Return [x, y] of the center of cell containing provided text 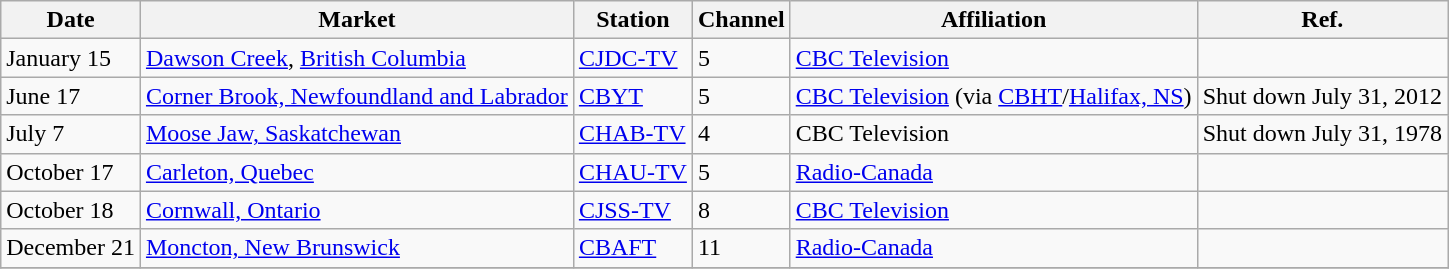
Ref. [1322, 20]
Station [632, 20]
4 [741, 134]
Dawson Creek, British Columbia [356, 58]
June 17 [71, 96]
Shut down July 31, 2012 [1322, 96]
July 7 [71, 134]
CJSS-TV [632, 210]
December 21 [71, 248]
CJDC-TV [632, 58]
11 [741, 248]
Shut down July 31, 1978 [1322, 134]
Corner Brook, Newfoundland and Labrador [356, 96]
Market [356, 20]
January 15 [71, 58]
CBC Television (via CBHT/Halifax, NS) [994, 96]
CBYT [632, 96]
October 17 [71, 172]
Cornwall, Ontario [356, 210]
Date [71, 20]
CHAU-TV [632, 172]
CHAB-TV [632, 134]
Moncton, New Brunswick [356, 248]
CBAFT [632, 248]
Affiliation [994, 20]
Channel [741, 20]
Moose Jaw, Saskatchewan [356, 134]
8 [741, 210]
Carleton, Quebec [356, 172]
October 18 [71, 210]
